From the cell containing the given text, extract its center point as (x, y) coordinate. 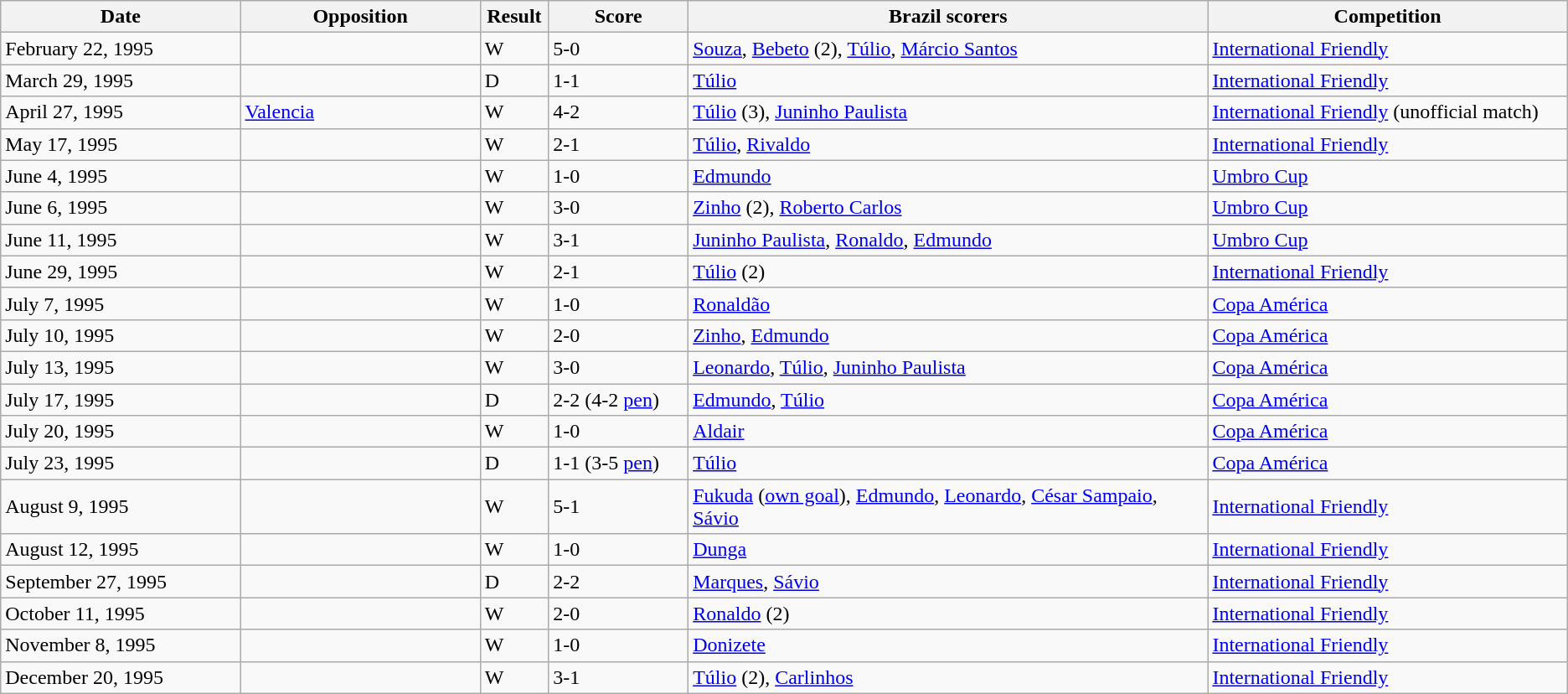
December 20, 1995 (121, 677)
August 9, 1995 (121, 506)
Túlio (2), Carlinhos (948, 677)
2-2 (618, 582)
5-1 (618, 506)
July 17, 1995 (121, 400)
2-2 (4-2 pen) (618, 400)
Dunga (948, 550)
November 8, 1995 (121, 645)
International Friendly (unofficial match) (1387, 112)
Date (121, 17)
Brazil scorers (948, 17)
June 29, 1995 (121, 272)
Score (618, 17)
Result (514, 17)
Opposition (360, 17)
October 11, 1995 (121, 614)
Juninho Paulista, Ronaldo, Edmundo (948, 240)
Túlio (3), Juninho Paulista (948, 112)
September 27, 1995 (121, 582)
August 12, 1995 (121, 550)
Túlio, Rivaldo (948, 144)
Zinho (2), Roberto Carlos (948, 208)
Leonardo, Túlio, Juninho Paulista (948, 367)
February 22, 1995 (121, 49)
June 4, 1995 (121, 176)
1-1 (618, 80)
Fukuda (own goal), Edmundo, Leonardo, César Sampaio, Sávio (948, 506)
July 20, 1995 (121, 432)
Edmundo, Túlio (948, 400)
March 29, 1995 (121, 80)
June 6, 1995 (121, 208)
April 27, 1995 (121, 112)
June 11, 1995 (121, 240)
Competition (1387, 17)
Aldair (948, 432)
Túlio (2) (948, 272)
Valencia (360, 112)
Edmundo (948, 176)
5-0 (618, 49)
Souza, Bebeto (2), Túlio, Márcio Santos (948, 49)
July 10, 1995 (121, 335)
July 23, 1995 (121, 464)
1-1 (3-5 pen) (618, 464)
Ronaldo (2) (948, 614)
July 13, 1995 (121, 367)
May 17, 1995 (121, 144)
Ronaldão (948, 303)
4-2 (618, 112)
July 7, 1995 (121, 303)
Marques, Sávio (948, 582)
Donizete (948, 645)
Zinho, Edmundo (948, 335)
